Output the [X, Y] coordinate of the center of the cell containing the given text.  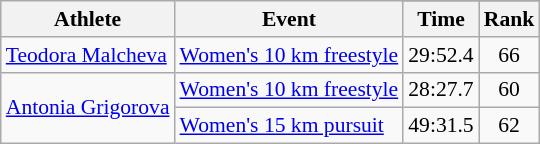
49:31.5 [440, 126]
Antonia Grigorova [88, 108]
60 [510, 90]
Rank [510, 19]
Event [290, 19]
Women's 15 km pursuit [290, 126]
28:27.7 [440, 90]
Time [440, 19]
62 [510, 126]
Teodora Malcheva [88, 55]
29:52.4 [440, 55]
Athlete [88, 19]
66 [510, 55]
